Output the [x, y] coordinate of the center of the cell containing the given text.  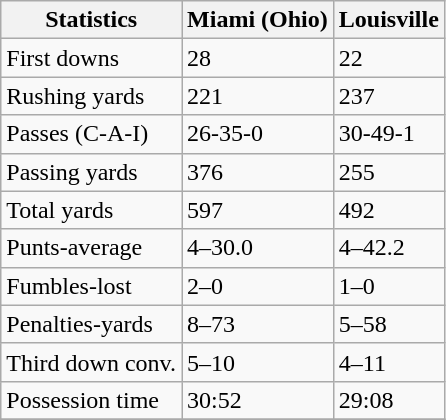
4–42.2 [388, 248]
Third down conv. [92, 362]
376 [258, 172]
4–11 [388, 362]
Miami (Ohio) [258, 20]
221 [258, 96]
255 [388, 172]
8–73 [258, 324]
26-35-0 [258, 134]
Statistics [92, 20]
1–0 [388, 286]
Fumbles-lost [92, 286]
Passing yards [92, 172]
First downs [92, 58]
5–58 [388, 324]
Passes (C-A-I) [92, 134]
Penalties-yards [92, 324]
Total yards [92, 210]
Punts-average [92, 248]
5–10 [258, 362]
22 [388, 58]
4–30.0 [258, 248]
28 [258, 58]
Possession time [92, 400]
237 [388, 96]
Louisville [388, 20]
30-49-1 [388, 134]
597 [258, 210]
2–0 [258, 286]
Rushing yards [92, 96]
30:52 [258, 400]
29:08 [388, 400]
492 [388, 210]
